Extract the [X, Y] coordinate from the center of the cell holding the provided text.  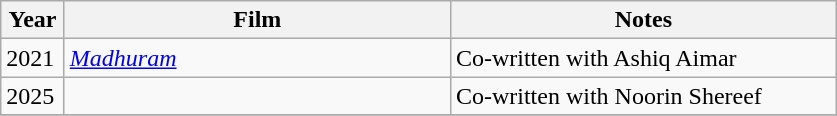
Madhuram [257, 58]
Year [33, 20]
2025 [33, 96]
Co-written with Ashiq Aimar [643, 58]
Notes [643, 20]
2021 [33, 58]
Co-written with Noorin Shereef [643, 96]
Film [257, 20]
